Output the [X, Y] coordinate of the center of the cell containing the given text.  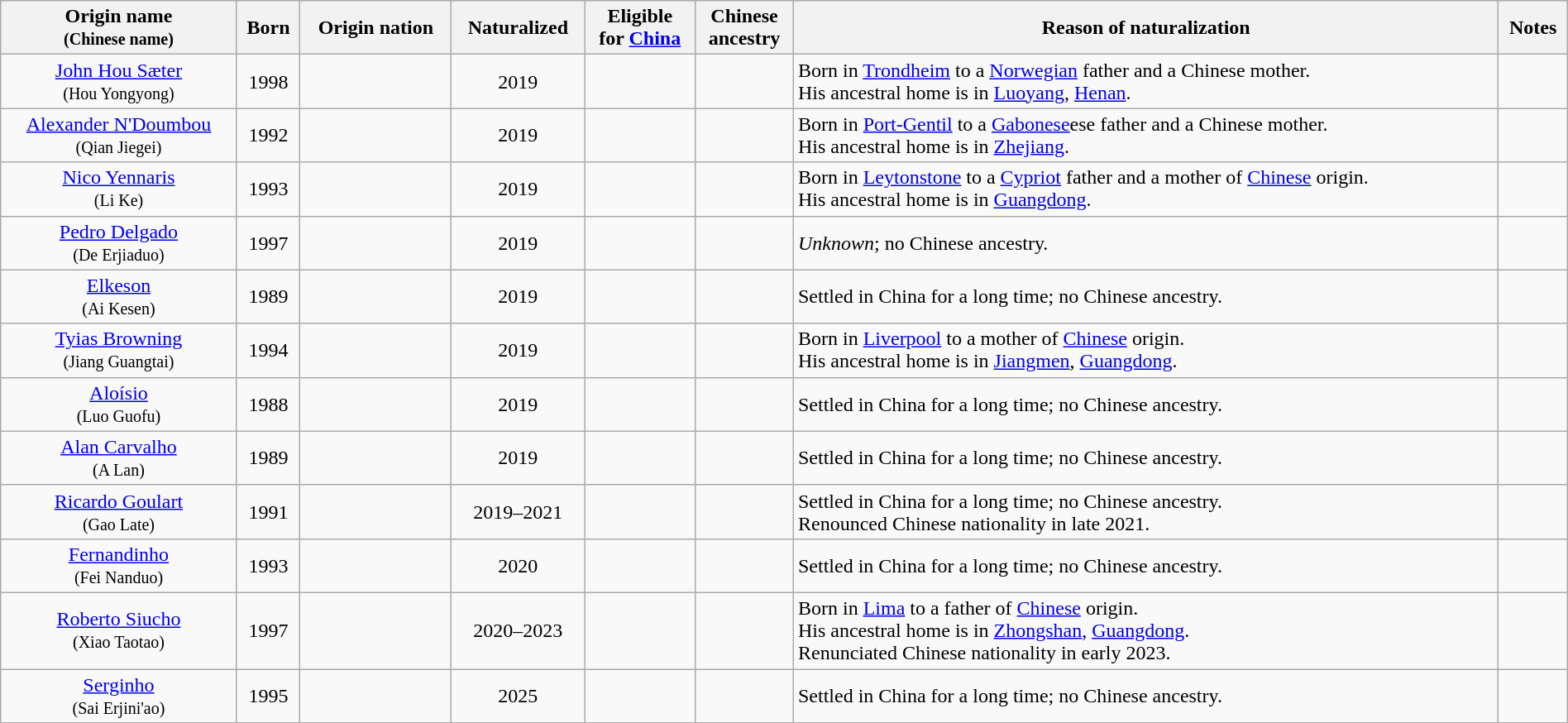
Born in Leytonstone to a Cypriot father and a mother of Chinese origin.His ancestral home is in Guangdong. [1146, 189]
Aloísio(Luo Guofu) [119, 404]
1992 [268, 136]
1988 [268, 404]
1998 [268, 81]
Pedro Delgado(De Erjiaduo) [119, 243]
Born in Lima to a father of Chinese origin.His ancestral home is in Zhongshan, Guangdong.Renunciated Chinese nationality in early 2023. [1146, 630]
Roberto Siucho(Xiao Taotao) [119, 630]
Tyias Browning(Jiang Guangtai) [119, 351]
Notes [1533, 28]
Origin nation [375, 28]
Born in Liverpool to a mother of Chinese origin.His ancestral home is in Jiangmen, Guangdong. [1146, 351]
1994 [268, 351]
Elkeson(Ai Kesen) [119, 296]
Unknown; no Chinese ancestry. [1146, 243]
Fernandinho(Fei Nanduo) [119, 566]
John Hou Sæter(Hou Yongyong) [119, 81]
Chineseancestry [744, 28]
Born in Port-Gentil to a Gaboneseese father and a Chinese mother.His ancestral home is in Zhejiang. [1146, 136]
Reason of naturalization [1146, 28]
Eligiblefor China [640, 28]
2019–2021 [518, 511]
1995 [268, 695]
2020–2023 [518, 630]
Origin name(Chinese name) [119, 28]
Born [268, 28]
Naturalized [518, 28]
Ricardo Goulart(Gao Late) [119, 511]
Born in Trondheim to a Norwegian father and a Chinese mother.His ancestral home is in Luoyang, Henan. [1146, 81]
1991 [268, 511]
Nico Yennaris(Li Ke) [119, 189]
Settled in China for a long time; no Chinese ancestry.Renounced Chinese nationality in late 2021. [1146, 511]
Alan Carvalho(A Lan) [119, 458]
Serginho(Sai Erjini'ao) [119, 695]
2025 [518, 695]
Alexander N'Doumbou(Qian Jiegei) [119, 136]
2020 [518, 566]
